Provide the [X, Y] coordinate of the cell's center where the given text is located.  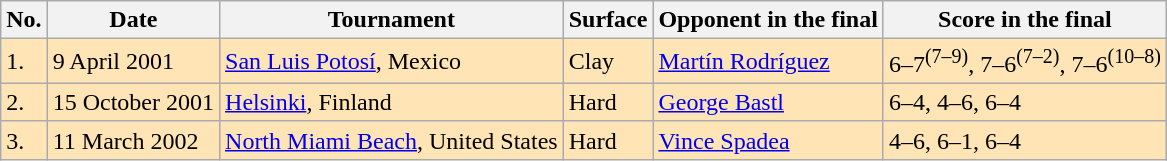
Helsinki, Finland [392, 102]
Clay [608, 62]
6–7(7–9), 7–6(7–2), 7–6(10–8) [1024, 62]
Date [133, 20]
North Miami Beach, United States [392, 140]
3. [24, 140]
9 April 2001 [133, 62]
1. [24, 62]
Surface [608, 20]
Score in the final [1024, 20]
San Luis Potosí, Mexico [392, 62]
15 October 2001 [133, 102]
Opponent in the final [768, 20]
No. [24, 20]
11 March 2002 [133, 140]
6–4, 4–6, 6–4 [1024, 102]
2. [24, 102]
Martín Rodríguez [768, 62]
Tournament [392, 20]
Vince Spadea [768, 140]
4–6, 6–1, 6–4 [1024, 140]
George Bastl [768, 102]
